Output the [x, y] coordinate of the center of the cell containing the given text.  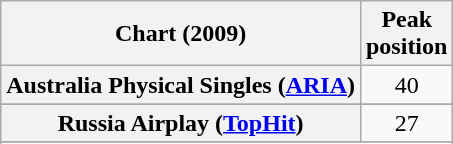
Peakposition [406, 34]
Russia Airplay (TopHit) [181, 123]
40 [406, 85]
27 [406, 123]
Australia Physical Singles (ARIA) [181, 85]
Chart (2009) [181, 34]
